Scan for the cell matching the given text and deliver its (x, y) coordinate at center. 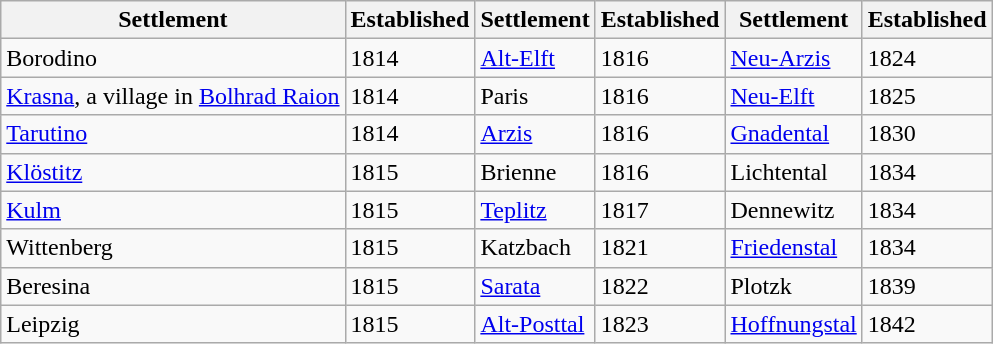
1817 (660, 210)
Alt-Posttal (535, 324)
1825 (927, 96)
Alt-Elft (535, 58)
Beresina (173, 286)
Paris (535, 96)
Friedenstal (794, 248)
1822 (660, 286)
Hoffnungstal (794, 324)
Leipzig (173, 324)
Sarata (535, 286)
Katzbach (535, 248)
Neu-Elft (794, 96)
Kulm (173, 210)
1842 (927, 324)
Lichtental (794, 172)
1821 (660, 248)
Gnadental (794, 134)
Klöstitz (173, 172)
Brienne (535, 172)
Tarutino (173, 134)
1823 (660, 324)
Teplitz (535, 210)
1824 (927, 58)
1839 (927, 286)
Neu-Arzis (794, 58)
Dennewitz (794, 210)
Borodino (173, 58)
1830 (927, 134)
Krasna, a village in Bolhrad Raion (173, 96)
Wittenberg (173, 248)
Plotzk (794, 286)
Arzis (535, 134)
